Return [X, Y] of the center of cell containing provided text 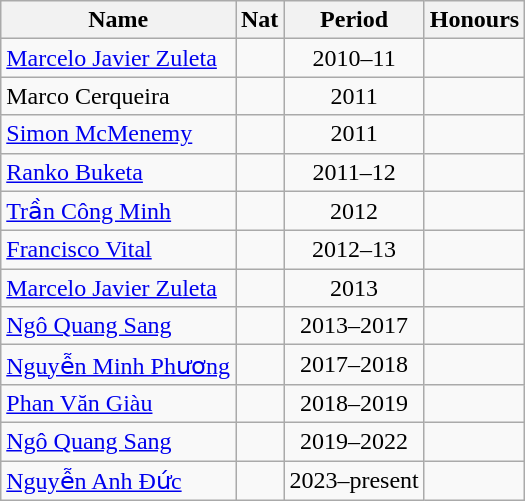
2012 [354, 211]
2018–2019 [354, 403]
Phan Văn Giàu [118, 403]
2010–11 [354, 58]
2017–2018 [354, 365]
2013–2017 [354, 326]
2013 [354, 288]
2011–12 [354, 172]
Trần Công Minh [118, 211]
2023–present [354, 480]
Name [118, 20]
Period [354, 20]
Francisco Vital [118, 250]
Ranko Buketa [118, 172]
Honours [474, 20]
Nguyễn Minh Phương [118, 365]
Nguyễn Anh Đức [118, 480]
2019–2022 [354, 441]
Marco Cerqueira [118, 96]
Simon McMenemy [118, 134]
Nat [260, 20]
2012–13 [354, 250]
